Locate the cell with the specified text and output its [X, Y] center coordinate. 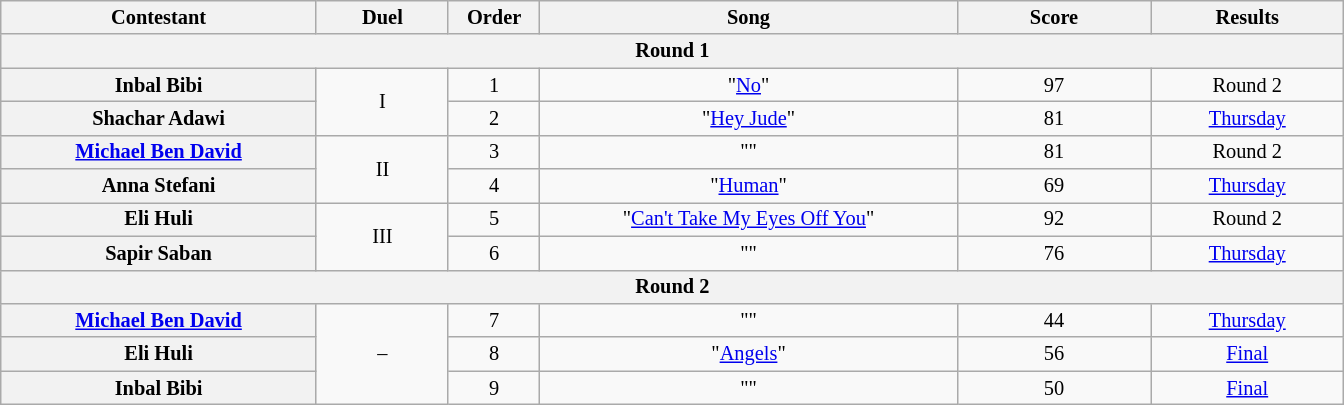
97 [1054, 85]
III [382, 236]
76 [1054, 253]
4 [494, 186]
Duel [382, 17]
92 [1054, 219]
Sapir Saban [159, 253]
– [382, 354]
69 [1054, 186]
"Angels" [749, 354]
50 [1054, 388]
Contestant [159, 17]
56 [1054, 354]
"No" [749, 85]
Anna Stefani [159, 186]
"Can't Take My Eyes Off You" [749, 219]
9 [494, 388]
7 [494, 320]
Order [494, 17]
8 [494, 354]
"Human" [749, 186]
"Hey Jude" [749, 118]
2 [494, 118]
44 [1054, 320]
3 [494, 152]
Shachar Adawi [159, 118]
1 [494, 85]
6 [494, 253]
Round 1 [672, 51]
Results [1248, 17]
Song [749, 17]
5 [494, 219]
I [382, 102]
Score [1054, 17]
II [382, 168]
